Search for the cell housing the specified text and yield its (x, y) center coordinate. 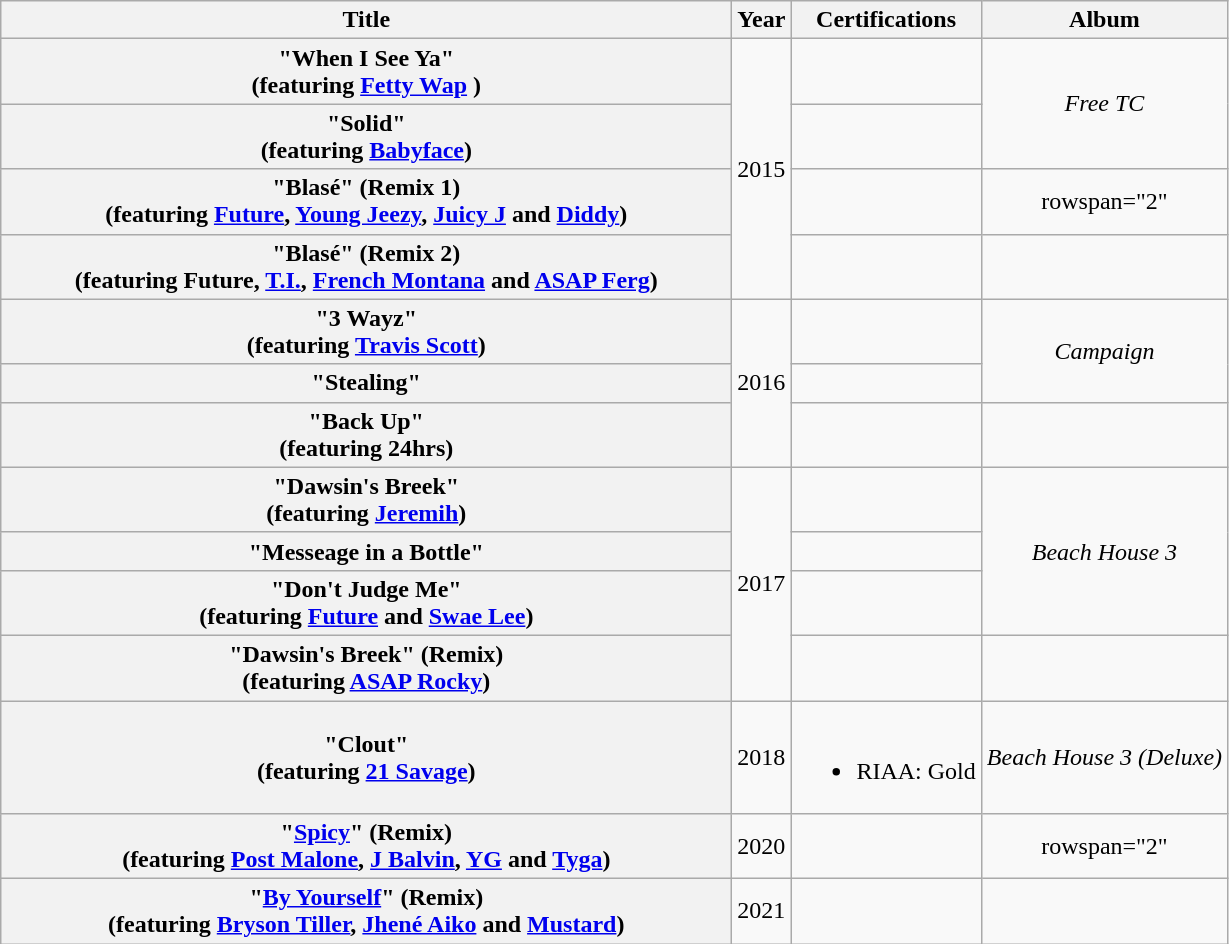
"Blasé" (Remix 1)(featuring Future, Young Jeezy, Juicy J and Diddy) (366, 202)
"Dawsin's Breek" (Remix)(featuring ASAP Rocky) (366, 668)
Beach House 3 (1104, 551)
2021 (762, 912)
Album (1104, 20)
2015 (762, 169)
"By Yourself" (Remix)(featuring Bryson Tiller, Jhené Aiko and Mustard) (366, 912)
"Blasé" (Remix 2)(featuring Future, T.I., French Montana and ASAP Ferg) (366, 266)
"Back Up"(featuring 24hrs) (366, 434)
Certifications (886, 20)
"3 Wayz"(featuring Travis Scott) (366, 332)
Year (762, 20)
"Messeage in a Bottle" (366, 551)
2018 (762, 756)
"Don't Judge Me"(featuring Future and Swae Lee) (366, 602)
"When I See Ya"(featuring Fetty Wap ) (366, 72)
"Clout"(featuring 21 Savage) (366, 756)
"Solid"(featuring Babyface) (366, 136)
"Dawsin's Breek"(featuring Jeremih) (366, 500)
RIAA: Gold (886, 756)
"Spicy" (Remix)(featuring Post Malone, J Balvin, YG and Tyga) (366, 846)
2020 (762, 846)
2016 (762, 383)
Title (366, 20)
Free TC (1104, 104)
"Stealing" (366, 383)
Campaign (1104, 350)
2017 (762, 584)
Beach House 3 (Deluxe) (1104, 756)
